Return [X, Y] of the center of cell containing provided text 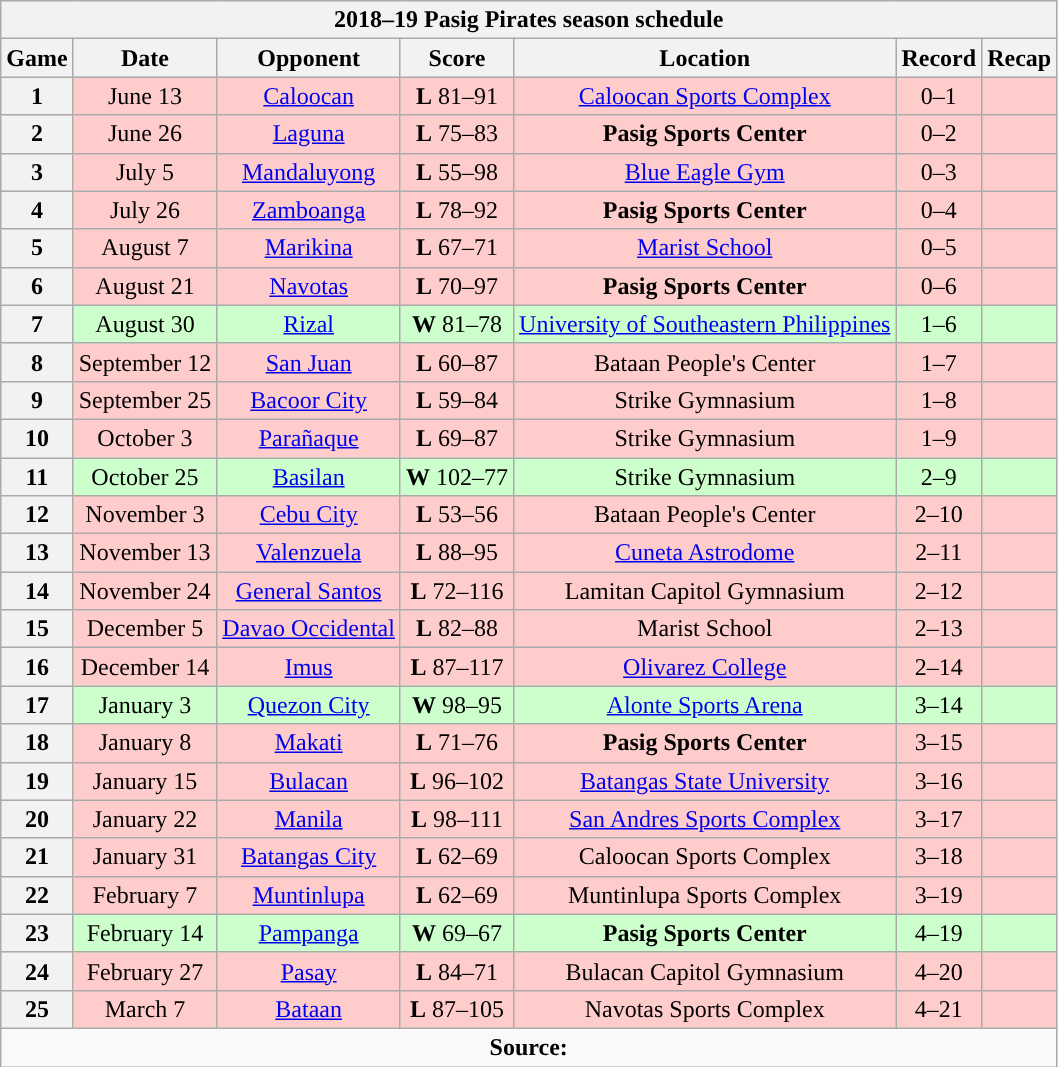
2–11 [939, 553]
L 53–56 [456, 515]
Muntinlupa Sports Complex [705, 895]
San Juan [309, 362]
3–17 [939, 819]
8 [37, 362]
Pasay [309, 971]
Cebu City [309, 515]
W 98–95 [456, 705]
2–9 [939, 477]
2 [37, 134]
12 [37, 515]
15 [37, 629]
L 67–71 [456, 248]
Manila [309, 819]
Blue Eagle Gym [705, 172]
San Andres Sports Complex [705, 819]
General Santos [309, 591]
0–1 [939, 96]
July 5 [145, 172]
L 72–116 [456, 591]
September 25 [145, 400]
Makati [309, 743]
L 75–83 [456, 134]
L 70–97 [456, 286]
W 69–67 [456, 933]
1–6 [939, 324]
5 [37, 248]
L 60–87 [456, 362]
December 5 [145, 629]
3–16 [939, 781]
Bulacan [309, 781]
L 87–117 [456, 667]
L 84–71 [456, 971]
L 98–111 [456, 819]
Olivarez College [705, 667]
August 7 [145, 248]
February 7 [145, 895]
February 27 [145, 971]
Batangas State University [705, 781]
Laguna [309, 134]
January 31 [145, 857]
Game [37, 58]
W 81–78 [456, 324]
Alonte Sports Arena [705, 705]
Cuneta Astrodome [705, 553]
Davao Occidental [309, 629]
W 102–77 [456, 477]
0–2 [939, 134]
Pampanga [309, 933]
21 [37, 857]
L 59–84 [456, 400]
2–13 [939, 629]
19 [37, 781]
August 30 [145, 324]
November 24 [145, 591]
25 [37, 1009]
L 55–98 [456, 172]
L 88–95 [456, 553]
14 [37, 591]
December 14 [145, 667]
Valenzuela [309, 553]
Source: [529, 1047]
L 69–87 [456, 438]
Lamitan Capitol Gymnasium [705, 591]
January 3 [145, 705]
3–14 [939, 705]
9 [37, 400]
0–5 [939, 248]
11 [37, 477]
1–8 [939, 400]
November 3 [145, 515]
2018–19 Pasig Pirates season schedule [529, 20]
Navotas Sports Complex [705, 1009]
Imus [309, 667]
2–12 [939, 591]
6 [37, 286]
Bulacan Capitol Gymnasium [705, 971]
4–20 [939, 971]
September 12 [145, 362]
Opponent [309, 58]
November 13 [145, 553]
August 21 [145, 286]
3–15 [939, 743]
October 25 [145, 477]
16 [37, 667]
January 22 [145, 819]
1–7 [939, 362]
Basilan [309, 477]
Marikina [309, 248]
1 [37, 96]
2–14 [939, 667]
3–19 [939, 895]
4–21 [939, 1009]
7 [37, 324]
University of Southeastern Philippines [705, 324]
Score [456, 58]
1–9 [939, 438]
January 8 [145, 743]
4–19 [939, 933]
L 78–92 [456, 210]
Recap [1020, 58]
Location [705, 58]
July 26 [145, 210]
0–6 [939, 286]
L 81–91 [456, 96]
Caloocan [309, 96]
Muntinlupa [309, 895]
24 [37, 971]
Zamboanga [309, 210]
0–4 [939, 210]
18 [37, 743]
Mandaluyong [309, 172]
October 3 [145, 438]
2–10 [939, 515]
4 [37, 210]
Rizal [309, 324]
Record [939, 58]
L 96–102 [456, 781]
13 [37, 553]
Bacoor City [309, 400]
3 [37, 172]
17 [37, 705]
Quezon City [309, 705]
L 71–76 [456, 743]
3–18 [939, 857]
Date [145, 58]
0–3 [939, 172]
January 15 [145, 781]
March 7 [145, 1009]
L 82–88 [456, 629]
L 87–105 [456, 1009]
June 26 [145, 134]
Batangas City [309, 857]
Parañaque [309, 438]
23 [37, 933]
22 [37, 895]
June 13 [145, 96]
Navotas [309, 286]
10 [37, 438]
20 [37, 819]
February 14 [145, 933]
Bataan [309, 1009]
